Search for the cell housing the specified text and yield its (X, Y) center coordinate. 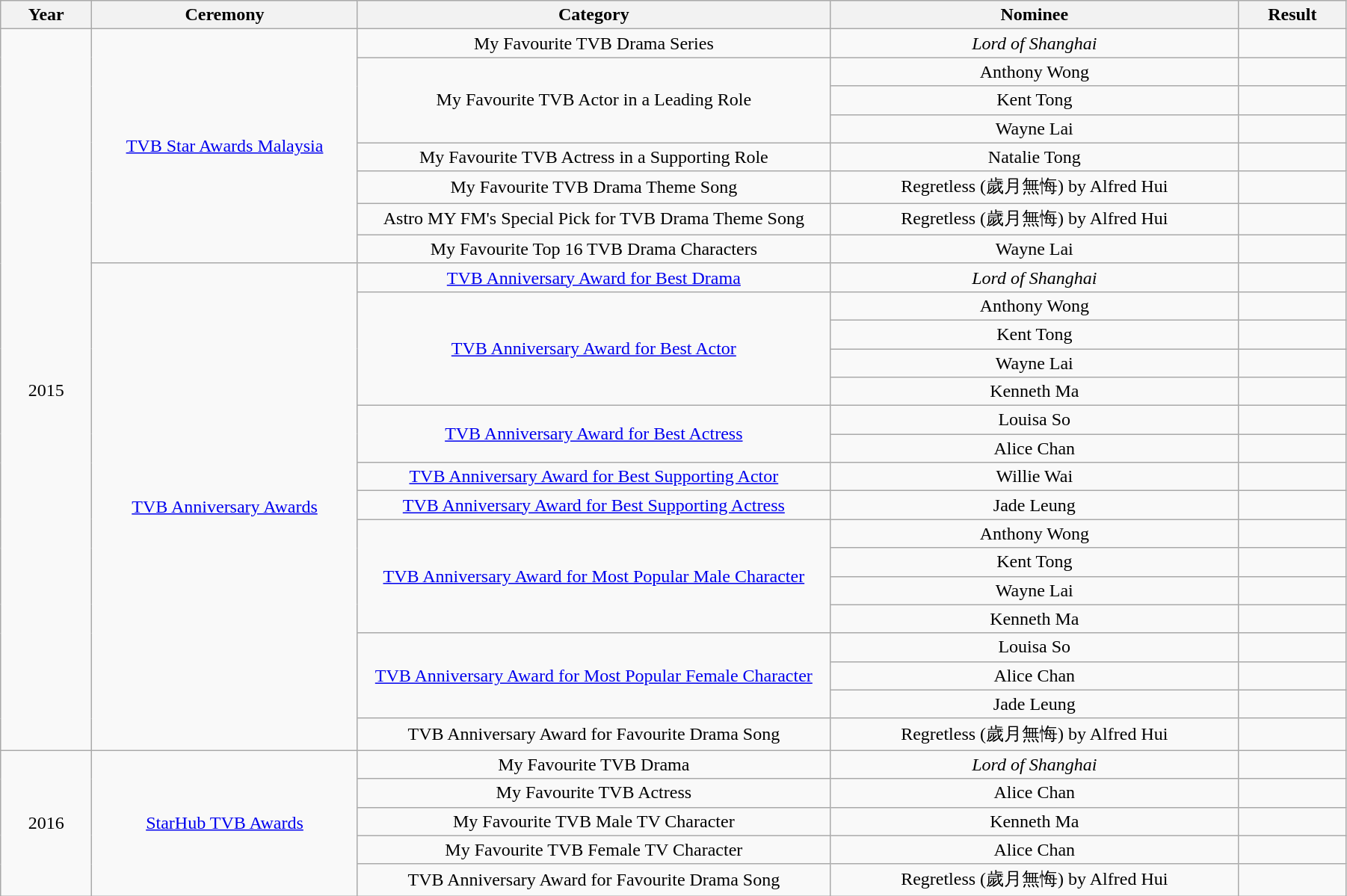
My Favourite TVB Actor in a Leading Role (594, 100)
My Favourite TVB Actress (594, 793)
My Favourite TVB Female TV Character (594, 850)
My Favourite TVB Drama Series (594, 43)
My Favourite Top 16 TVB Drama Characters (594, 249)
My Favourite TVB Drama (594, 764)
TVB Anniversary Award for Best Supporting Actor (594, 477)
Year (46, 15)
TVB Anniversary Award for Best Actress (594, 434)
TVB Anniversary Award for Best Drama (594, 277)
TVB Anniversary Award for Best Actor (594, 348)
My Favourite TVB Male TV Character (594, 821)
TVB Anniversary Award for Most Popular Male Character (594, 576)
TVB Anniversary Award for Best Supporting Actress (594, 505)
2015 (46, 390)
StarHub TVB Awards (225, 824)
TVB Anniversary Award for Most Popular Female Character (594, 676)
TVB Star Awards Malaysia (225, 146)
Ceremony (225, 15)
Willie Wai (1035, 477)
Nominee (1035, 15)
My Favourite TVB Drama Theme Song (594, 187)
Natalie Tong (1035, 157)
TVB Anniversary Awards (225, 507)
Category (594, 15)
My Favourite TVB Actress in a Supporting Role (594, 157)
Result (1292, 15)
2016 (46, 824)
Astro MY FM's Special Pick for TVB Drama Theme Song (594, 220)
